For the text-containing cell, return its midpoint in (x, y) coordinate format. 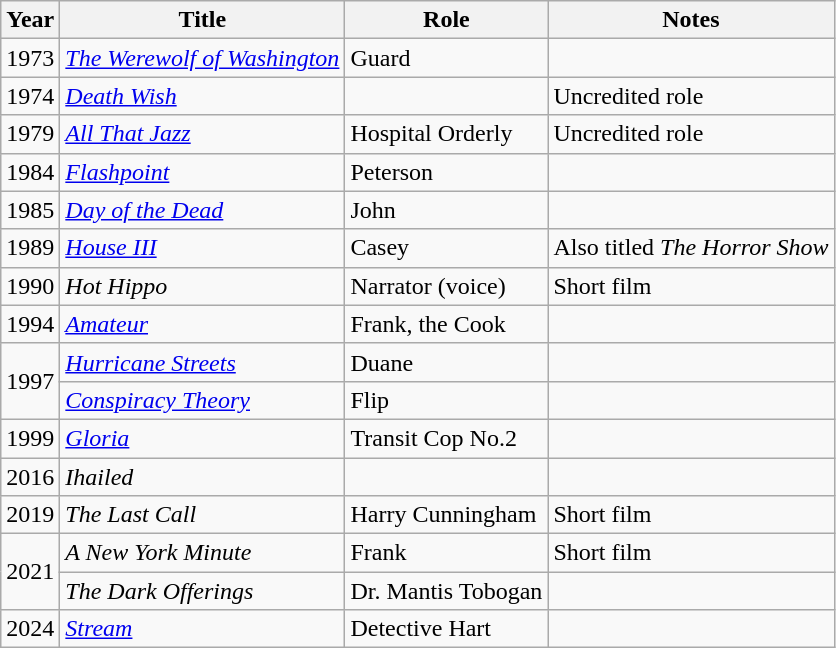
Duane (446, 362)
1989 (30, 248)
Notes (691, 20)
1985 (30, 210)
All That Jazz (202, 134)
Title (202, 20)
Dr. Mantis Tobogan (446, 591)
The Last Call (202, 515)
Ihailed (202, 477)
2016 (30, 477)
Amateur (202, 324)
Peterson (446, 172)
2019 (30, 515)
Frank (446, 553)
2024 (30, 629)
Year (30, 20)
Casey (446, 248)
The Werewolf of Washington (202, 58)
Conspiracy Theory (202, 400)
1994 (30, 324)
Also titled The Horror Show (691, 248)
1984 (30, 172)
A New York Minute (202, 553)
House III (202, 248)
1999 (30, 438)
Guard (446, 58)
Role (446, 20)
Stream (202, 629)
1973 (30, 58)
Transit Cop No.2 (446, 438)
Frank, the Cook (446, 324)
Harry Cunningham (446, 515)
Gloria (202, 438)
John (446, 210)
Flip (446, 400)
Narrator (voice) (446, 286)
1974 (30, 96)
Flashpoint (202, 172)
1997 (30, 381)
The Dark Offerings (202, 591)
1990 (30, 286)
Day of the Dead (202, 210)
Hospital Orderly (446, 134)
1979 (30, 134)
Detective Hart (446, 629)
Hot Hippo (202, 286)
2021 (30, 572)
Death Wish (202, 96)
Hurricane Streets (202, 362)
